Return the (x, y) coordinate for the center point of the cell that contains the specified text.  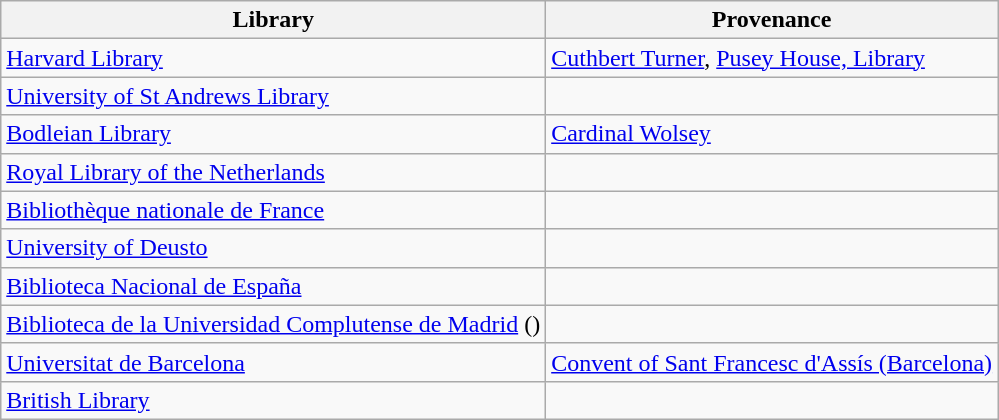
Biblioteca Nacional de España (274, 286)
Royal Library of the Netherlands (274, 172)
University of Deusto (274, 248)
Universitat de Barcelona (274, 362)
Biblioteca de la Universidad Complutense de Madrid () (274, 324)
British Library (274, 400)
Bibliothèque nationale de France (274, 210)
Cardinal Wolsey (772, 134)
Bodleian Library (274, 134)
Convent of Sant Francesc d'Assís (Barcelona) (772, 362)
Provenance (772, 20)
Cuthbert Turner, Pusey House, Library (772, 58)
University of St Andrews Library (274, 96)
Harvard Library (274, 58)
Library (274, 20)
